Scan for the cell matching the given text and deliver its [x, y] coordinate at center. 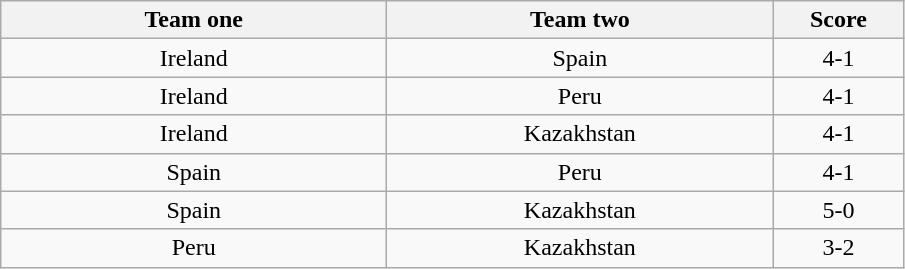
Team two [580, 20]
3-2 [838, 248]
5-0 [838, 210]
Team one [194, 20]
Score [838, 20]
